Find where the given text appears and provide that cell's center as (x, y) coordinate. 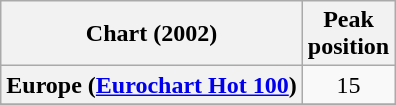
Europe (Eurochart Hot 100) (152, 85)
Chart (2002) (152, 34)
15 (348, 85)
Peakposition (348, 34)
